Search for the cell housing the specified text and yield its [x, y] center coordinate. 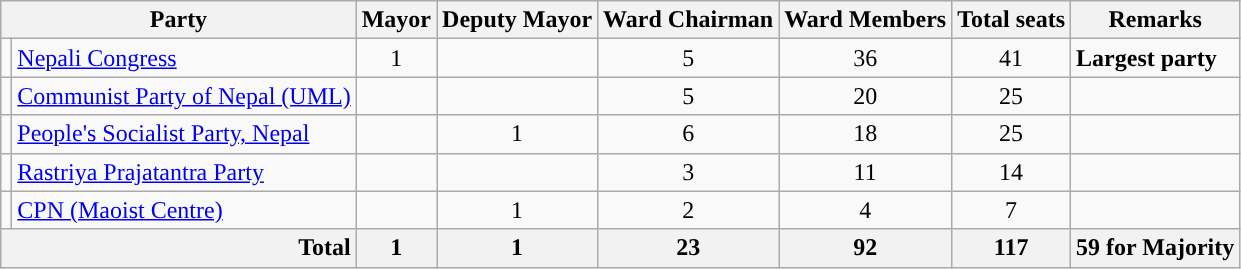
Mayor [396, 20]
4 [866, 210]
2 [688, 210]
6 [688, 134]
Remarks [1156, 20]
Ward Chairman [688, 20]
Largest party [1156, 58]
CPN (Maoist Centre) [184, 210]
7 [1012, 210]
23 [688, 248]
18 [866, 134]
Nepali Congress [184, 58]
Rastriya Prajatantra Party [184, 172]
Deputy Mayor [518, 20]
Total seats [1012, 20]
20 [866, 96]
Party [178, 20]
3 [688, 172]
117 [1012, 248]
11 [866, 172]
Total [178, 248]
59 for Majority [1156, 248]
41 [1012, 58]
92 [866, 248]
Communist Party of Nepal (UML) [184, 96]
Ward Members [866, 20]
People's Socialist Party, Nepal [184, 134]
36 [866, 58]
14 [1012, 172]
